Scan for the cell matching the given text and deliver its [X, Y] coordinate at center. 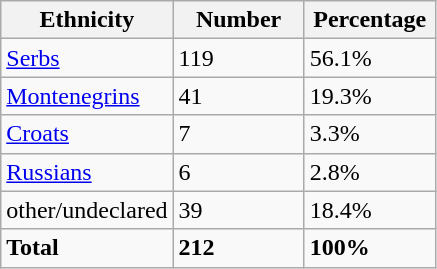
19.3% [370, 96]
Number [238, 20]
39 [238, 210]
3.3% [370, 134]
Montenegrins [87, 96]
Total [87, 248]
Percentage [370, 20]
100% [370, 248]
2.8% [370, 172]
Serbs [87, 58]
119 [238, 58]
Russians [87, 172]
other/undeclared [87, 210]
6 [238, 172]
56.1% [370, 58]
41 [238, 96]
7 [238, 134]
212 [238, 248]
Croats [87, 134]
18.4% [370, 210]
Ethnicity [87, 20]
